Extract the [X, Y] coordinate from the center of the cell holding the provided text.  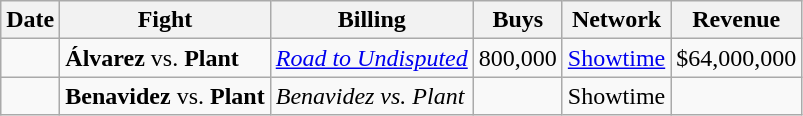
Álvarez vs. Plant [165, 58]
Billing [372, 20]
800,000 [518, 58]
Buys [518, 20]
Network [616, 20]
Date [30, 20]
$64,000,000 [736, 58]
Road to Undisputed [372, 58]
Fight [165, 20]
Revenue [736, 20]
